Provide the [x, y] coordinate of the cell's center where the given text is located.  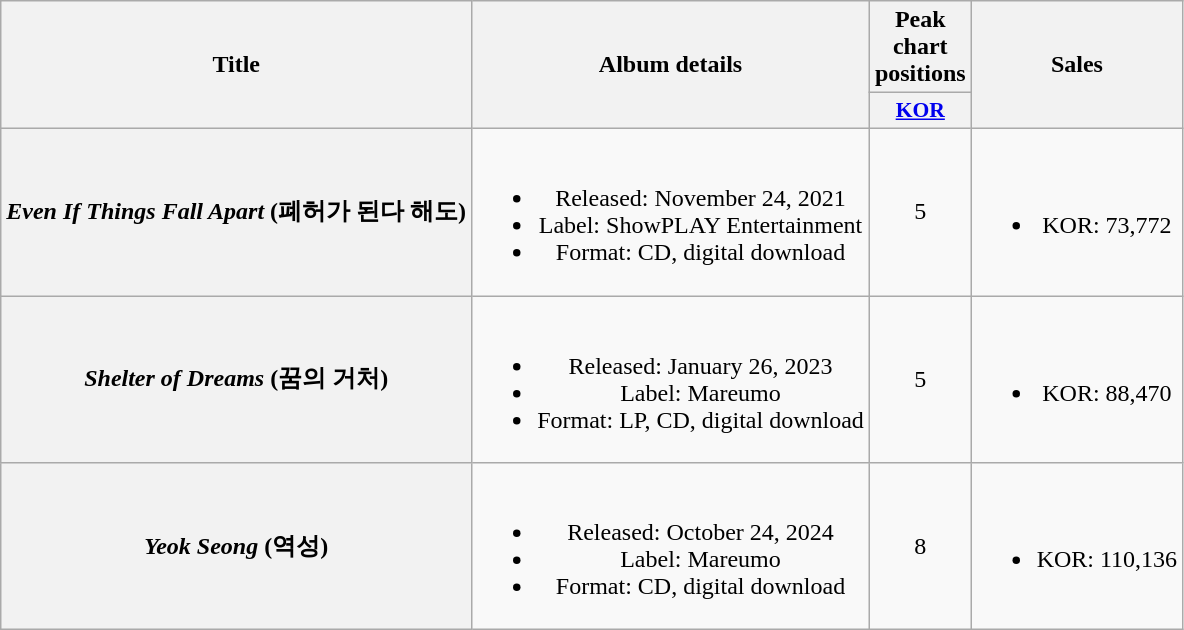
KOR: 73,772 [1077, 212]
Sales [1077, 65]
KOR: 110,136 [1077, 546]
Even If Things Fall Apart (폐허가 된다 해도) [236, 212]
Album details [671, 65]
KOR [920, 111]
KOR: 88,470 [1077, 380]
Released: January 26, 2023Label: MareumoFormat: LP, CD, digital download [671, 380]
Released: October 24, 2024Label: MareumoFormat: CD, digital download [671, 546]
Title [236, 65]
8 [920, 546]
Yeok Seong (역성) [236, 546]
Peak chart positions [920, 47]
Released: November 24, 2021Label: ShowPLAY EntertainmentFormat: CD, digital download [671, 212]
Shelter of Dreams (꿈의 거처) [236, 380]
